Locate the cell with the specified text and output its [x, y] center coordinate. 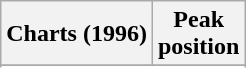
Charts (1996) [77, 34]
Peakposition [198, 34]
